For the text-containing cell, return its midpoint in (X, Y) coordinate format. 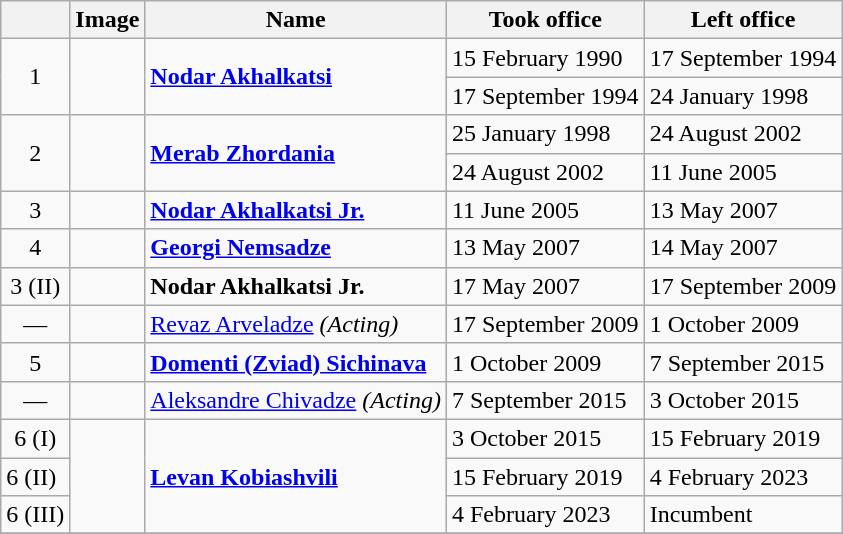
25 January 1998 (545, 134)
Incumbent (743, 515)
Name (296, 20)
6 (III) (36, 515)
3 (II) (36, 286)
Merab Zhordania (296, 153)
Georgi Nemsadze (296, 248)
2 (36, 153)
17 May 2007 (545, 286)
6 (I) (36, 438)
6 (II) (36, 477)
Revaz Arveladze (Acting) (296, 324)
1 (36, 77)
5 (36, 362)
4 (36, 248)
3 (36, 210)
Levan Kobiashvili (296, 476)
Aleksandre Chivadze (Acting) (296, 400)
Nodar Akhalkatsi (296, 77)
Took office (545, 20)
15 February 1990 (545, 58)
Left office (743, 20)
14 May 2007 (743, 248)
24 January 1998 (743, 96)
Image (108, 20)
Domenti (Zviad) Sichinava (296, 362)
